Provide the [x, y] coordinate of the cell's center where the given text is located.  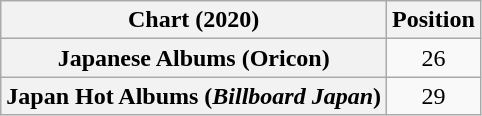
Japanese Albums (Oricon) [194, 58]
29 [434, 96]
26 [434, 58]
Chart (2020) [194, 20]
Position [434, 20]
Japan Hot Albums (Billboard Japan) [194, 96]
